Scan for the cell matching the given text and deliver its [x, y] coordinate at center. 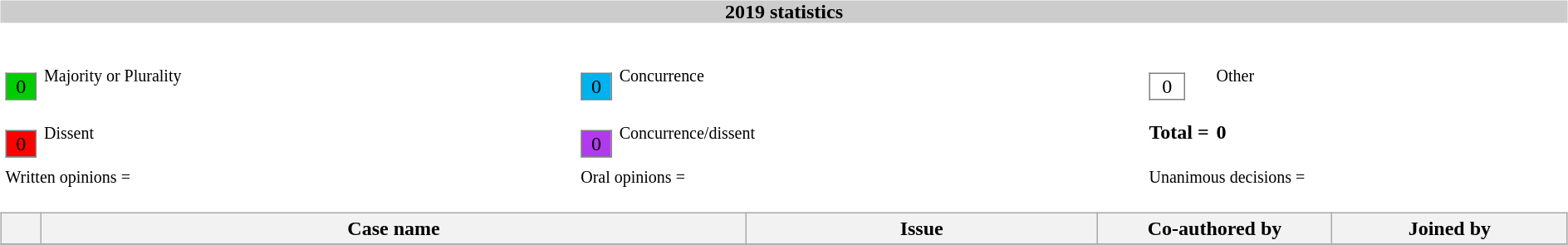
Majority or Plurality [309, 76]
Written opinions = [290, 176]
2019 statistics [784, 12]
Concurrence [880, 76]
Co-authored by [1214, 228]
Dissent [309, 132]
Issue [922, 228]
Other [1390, 76]
Total = [1178, 132]
Unanimous decisions = [1355, 176]
Case name [394, 228]
Joined by [1450, 228]
Oral opinions = [860, 176]
Concurrence/dissent [880, 132]
